Find where the given text appears and provide that cell's center as [X, Y] coordinate. 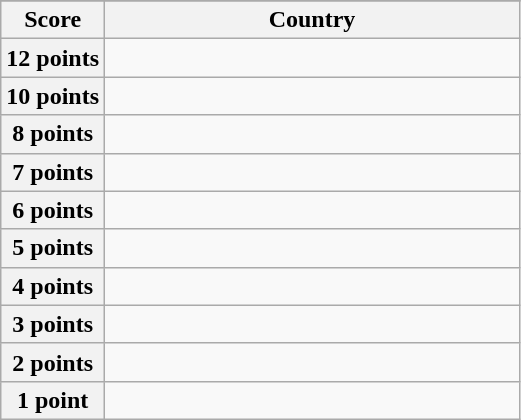
Country [312, 20]
7 points [53, 172]
12 points [53, 58]
5 points [53, 248]
4 points [53, 286]
6 points [53, 210]
2 points [53, 362]
1 point [53, 400]
8 points [53, 134]
10 points [53, 96]
Score [53, 20]
3 points [53, 324]
